From the cell containing the given text, extract its center point as [X, Y] coordinate. 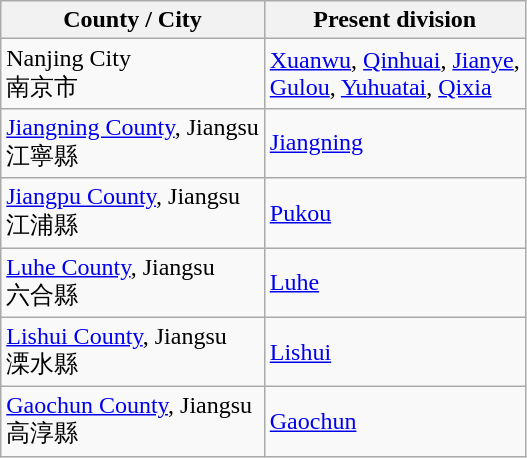
County / City [133, 20]
Present division [394, 20]
Lishui [394, 352]
Xuanwu, Qinhuai, Jianye,Gulou, Yuhuatai, Qixia [394, 74]
Pukou [394, 213]
Lishui County, Jiangsu溧水縣 [133, 352]
Jiangpu County, Jiangsu江浦縣 [133, 213]
Jiangning County, Jiangsu江寧縣 [133, 143]
Gaochun [394, 422]
Jiangning [394, 143]
Nanjing City南京市 [133, 74]
Luhe County, Jiangsu六合縣 [133, 283]
Gaochun County, Jiangsu高淳縣 [133, 422]
Luhe [394, 283]
